For the text-containing cell, return its midpoint in [X, Y] coordinate format. 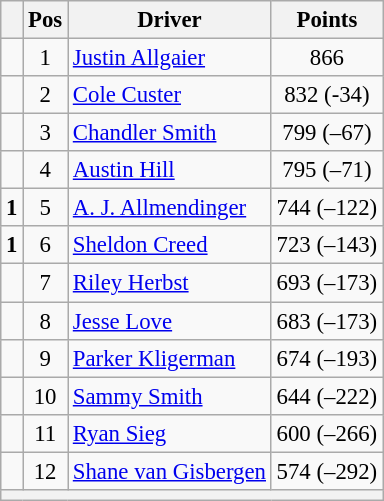
3 [46, 133]
744 (–122) [326, 208]
A. J. Allmendinger [170, 208]
799 (–67) [326, 133]
4 [46, 170]
10 [46, 396]
Shane van Gisbergen [170, 471]
2 [46, 95]
12 [46, 471]
723 (–143) [326, 245]
644 (–222) [326, 396]
Cole Custer [170, 95]
9 [46, 358]
Chandler Smith [170, 133]
Austin Hill [170, 170]
7 [46, 283]
Sammy Smith [170, 396]
Ryan Sieg [170, 433]
Justin Allgaier [170, 58]
Pos [46, 20]
574 (–292) [326, 471]
Sheldon Creed [170, 245]
600 (–266) [326, 433]
795 (–71) [326, 170]
8 [46, 321]
Driver [170, 20]
Jesse Love [170, 321]
674 (–193) [326, 358]
11 [46, 433]
832 (-34) [326, 95]
Parker Kligerman [170, 358]
Points [326, 20]
6 [46, 245]
683 (–173) [326, 321]
Riley Herbst [170, 283]
693 (–173) [326, 283]
5 [46, 208]
866 [326, 58]
